Capture the cell that displays the provided text and extract its (X, Y) central coordinate. 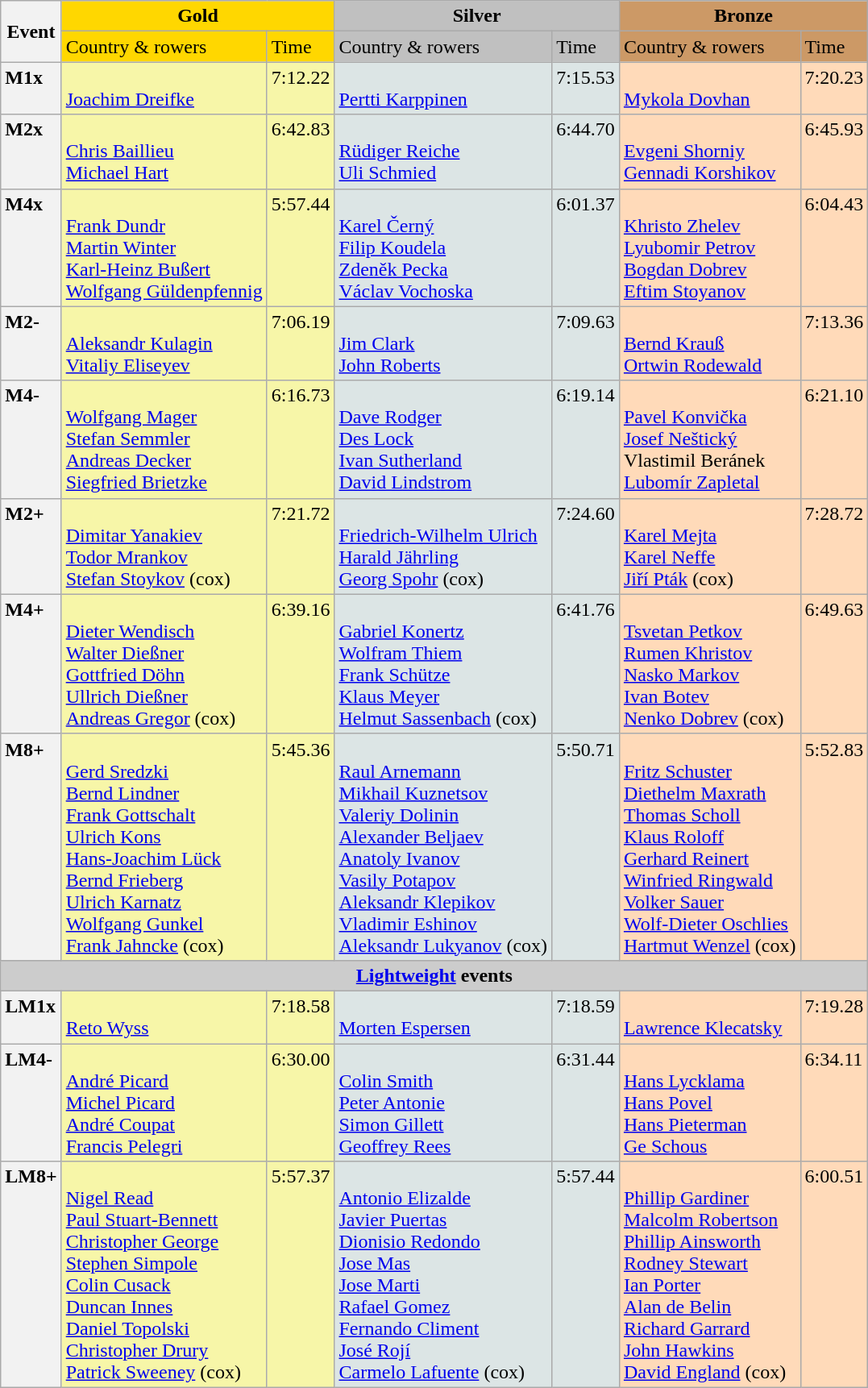
7:09.63 (586, 343)
Phillip Gardiner Malcolm Robertson Phillip Ainsworth Rodney Stewart Ian Porter Alan de Belin Richard Garrard John Hawkins David England (cox) (709, 1275)
Mykola Dovhan (709, 89)
5:52.83 (834, 846)
6:45.93 (834, 152)
André Picard Michel Picard André Coupat Francis Pelegri (164, 1102)
Gerd Sredzki Bernd Lindner Frank Gottschalt Ulrich Kons Hans-Joachim Lück Bernd Frieberg Ulrich Karnatz Wolfgang Gunkel Frank Jahncke (cox) (164, 846)
Gold (198, 16)
Wolfgang Mager Stefan Semmler Andreas Decker Siegfried Brietzke (164, 439)
6:04.43 (834, 247)
6:21.10 (834, 439)
7:19.28 (834, 1017)
5:50.71 (586, 846)
6:34.11 (834, 1102)
7:20.23 (834, 89)
Hans Lycklama Hans Povel Hans Pieterman Ge Schous (709, 1102)
Silver (477, 16)
Evgeni Shorniy Gennadi Korshikov (709, 152)
6:31.44 (586, 1102)
M8+ (31, 846)
Morten Espersen (443, 1017)
6:19.14 (586, 439)
Rüdiger Reiche Uli Schmied (443, 152)
Pavel Konvička Josef Neštický Vlastimil Beránek Lubomír Zapletal (709, 439)
7:28.72 (834, 546)
M4x (31, 247)
M4+ (31, 664)
Jim Clark John Roberts (443, 343)
7:21.72 (301, 546)
6:00.51 (834, 1275)
Bronze (743, 16)
Lawrence Klecatsky (709, 1017)
M2x (31, 152)
Joachim Dreifke (164, 89)
Dimitar Yanakiev Todor Mrankov Stefan Stoykov (cox) (164, 546)
Dieter Wendisch Walter Dießner Gottfried Döhn Ullrich Dießner Andreas Gregor (cox) (164, 664)
Chris Baillieu Michael Hart (164, 152)
Antonio Elizalde Javier Puertas Dionisio Redondo Jose Mas Jose Marti Rafael Gomez Fernando Climent José Rojí Carmelo Lafuente (cox) (443, 1275)
Karel Mejta Karel Neffe Jiří Pták (cox) (709, 546)
Tsvetan Petkov Rumen Khristov Nasko Markov Ivan Botev Nenko Dobrev (cox) (709, 664)
7:18.59 (586, 1017)
Dave Rodger Des Lock Ivan Sutherland David Lindstrom (443, 439)
6:39.16 (301, 664)
Colin Smith Peter Antonie Simon Gillett Geoffrey Rees (443, 1102)
Reto Wyss (164, 1017)
6:41.76 (586, 664)
Fritz Schuster Diethelm Maxrath Thomas Scholl Klaus Roloff Gerhard Reinert Winfried Ringwald Volker Sauer Wolf-Dieter Oschlies Hartmut Wenzel (cox) (709, 846)
Gabriel Konertz Wolfram Thiem Frank Schütze Klaus Meyer Helmut Sassenbach (cox) (443, 664)
M4- (31, 439)
7:12.22 (301, 89)
6:30.00 (301, 1102)
Frank Dundr Martin Winter Karl-Heinz Bußert Wolfgang Güldenpfennig (164, 247)
LM8+ (31, 1275)
6:16.73 (301, 439)
Karel Černý Filip Koudela Zdeněk Pecka Václav Vochoska (443, 247)
Friedrich-Wilhelm Ulrich Harald Jährling Georg Spohr (cox) (443, 546)
M1x (31, 89)
6:44.70 (586, 152)
Bernd Krauß Ortwin Rodewald (709, 343)
Lightweight events (434, 975)
LM1x (31, 1017)
Pertti Karppinen (443, 89)
Event (31, 31)
M2- (31, 343)
7:13.36 (834, 343)
Aleksandr Kulagin Vitaliy Eliseyev (164, 343)
LM4- (31, 1102)
6:49.63 (834, 664)
6:42.83 (301, 152)
7:15.53 (586, 89)
6:01.37 (586, 247)
Nigel Read Paul Stuart-Bennett Christopher George Stephen Simpole Colin Cusack Duncan Innes Daniel Topolski Christopher Drury Patrick Sweeney (cox) (164, 1275)
7:06.19 (301, 343)
5:45.36 (301, 846)
M2+ (31, 546)
7:24.60 (586, 546)
7:18.58 (301, 1017)
5:57.37 (301, 1275)
Khristo Zhelev Lyubomir Petrov Bogdan Dobrev Eftim Stoyanov (709, 247)
